Provide the (x, y) coordinate of the cell's center where the given text is located.  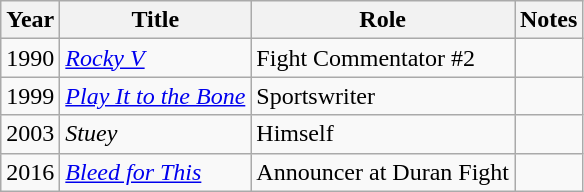
Fight Commentator #2 (383, 58)
1999 (30, 96)
Sportswriter (383, 96)
Role (383, 20)
2003 (30, 134)
Stuey (156, 134)
Play It to the Bone (156, 96)
Notes (548, 20)
Year (30, 20)
1990 (30, 58)
2016 (30, 172)
Bleed for This (156, 172)
Rocky V (156, 58)
Announcer at Duran Fight (383, 172)
Himself (383, 134)
Title (156, 20)
